Return the [x, y] coordinate for the center point of the cell that contains the specified text.  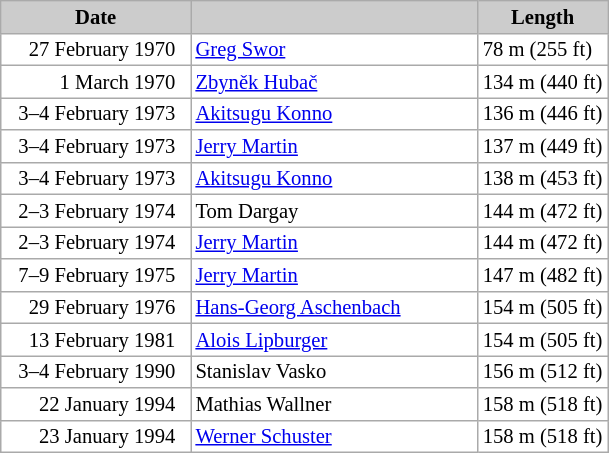
Zbyněk Hubač [334, 81]
29 February 1976 [96, 307]
138 m (453 ft) [543, 178]
23 January 1994 [96, 436]
Alois Lipburger [334, 339]
134 m (440 ft) [543, 81]
137 m (449 ft) [543, 146]
Stanislav Vasko [334, 371]
13 February 1981 [96, 339]
78 m (255 ft) [543, 49]
Greg Swor [334, 49]
Length [543, 16]
Mathias Wallner [334, 404]
7–9 February 1975 [96, 274]
156 m (512 ft) [543, 371]
3–4 February 1990 [96, 371]
136 m (446 ft) [543, 113]
27 February 1970 [96, 49]
Date [96, 16]
22 January 1994 [96, 404]
Hans-Georg Aschenbach [334, 307]
1 March 1970 [96, 81]
147 m (482 ft) [543, 274]
Tom Dargay [334, 210]
Werner Schuster [334, 436]
